Identify which cell holds the provided text, then report its (x, y) central coordinate. 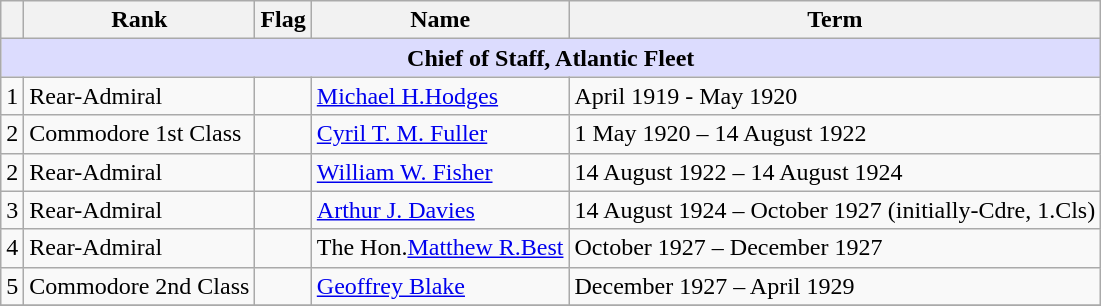
5 (12, 286)
Cyril T. M. Fuller (440, 134)
1 May 1920 – 14 August 1922 (835, 134)
14 August 1924 – October 1927 (initially-Cdre, 1.Cls) (835, 210)
October 1927 – December 1927 (835, 248)
Name (440, 20)
Rank (140, 20)
14 August 1922 – 14 August 1924 (835, 172)
Commodore 2nd Class (140, 286)
Michael H.Hodges (440, 96)
Term (835, 20)
April 1919 - May 1920 (835, 96)
Arthur J. Davies (440, 210)
Geoffrey Blake (440, 286)
William W. Fisher (440, 172)
Flag (283, 20)
The Hon.Matthew R.Best (440, 248)
December 1927 – April 1929 (835, 286)
Commodore 1st Class (140, 134)
Chief of Staff, Atlantic Fleet (551, 58)
1 (12, 96)
4 (12, 248)
3 (12, 210)
